Output the (x, y) coordinate of the center of the cell containing the given text.  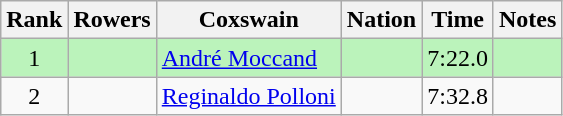
Time (458, 20)
7:22.0 (458, 58)
Rank (34, 20)
André Moccand (248, 58)
Nation (381, 20)
7:32.8 (458, 96)
Notes (527, 20)
1 (34, 58)
Coxswain (248, 20)
Reginaldo Polloni (248, 96)
Rowers (112, 20)
2 (34, 96)
